Extract the [X, Y] coordinate from the center of the cell holding the provided text.  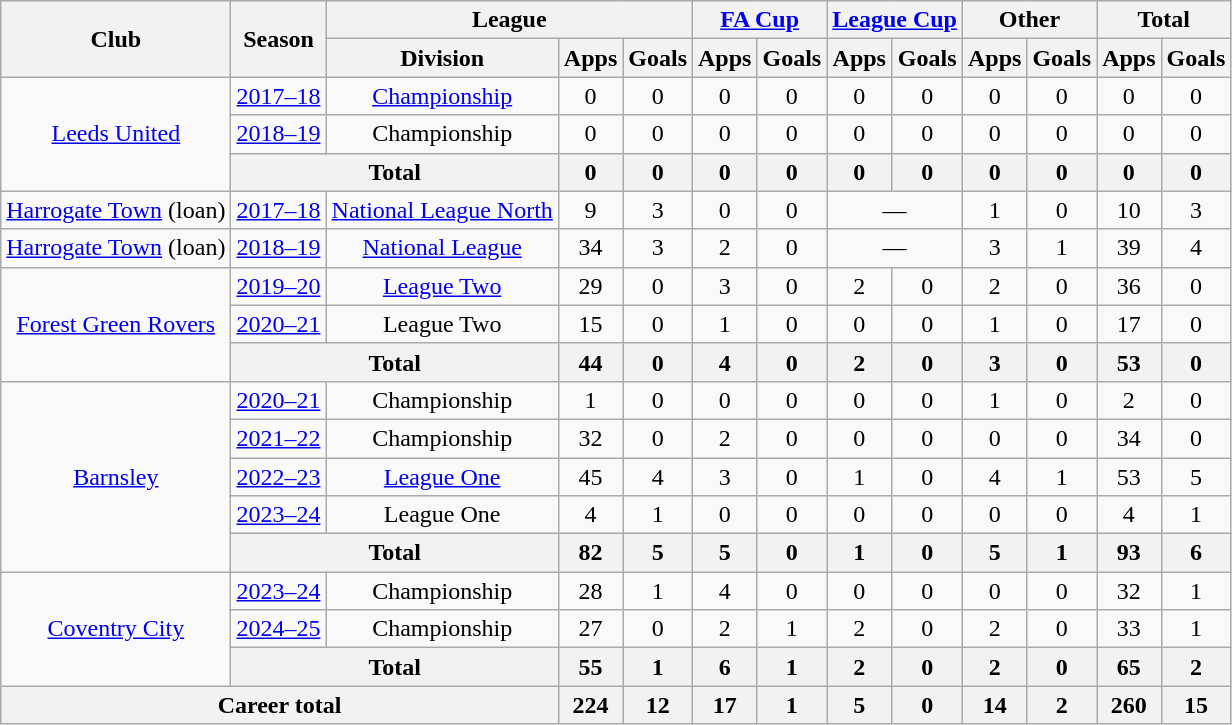
Division [442, 58]
14 [994, 705]
9 [590, 210]
29 [590, 286]
FA Cup [760, 20]
Career total [280, 705]
10 [1129, 210]
Forest Green Rovers [116, 324]
93 [1129, 553]
Leeds United [116, 134]
National League North [442, 210]
2022–23 [278, 477]
27 [590, 629]
82 [590, 553]
36 [1129, 286]
National League [442, 248]
45 [590, 477]
2021–22 [278, 438]
33 [1129, 629]
League [509, 20]
2024–25 [278, 629]
39 [1129, 248]
Season [278, 39]
Other [1029, 20]
Barnsley [116, 476]
55 [590, 667]
League Cup [895, 20]
260 [1129, 705]
Club [116, 39]
Coventry City [116, 629]
224 [590, 705]
12 [658, 705]
28 [590, 591]
65 [1129, 667]
44 [590, 362]
2019–20 [278, 286]
